Capture the cell that displays the provided text and extract its (X, Y) central coordinate. 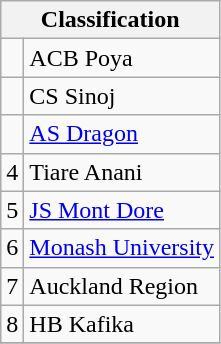
Monash University (122, 248)
5 (12, 210)
4 (12, 172)
8 (12, 324)
CS Sinoj (122, 96)
JS Mont Dore (122, 210)
7 (12, 286)
Classification (110, 20)
6 (12, 248)
ACB Poya (122, 58)
HB Kafika (122, 324)
Tiare Anani (122, 172)
Auckland Region (122, 286)
AS Dragon (122, 134)
